Extract the [X, Y] coordinate from the center of the cell holding the provided text.  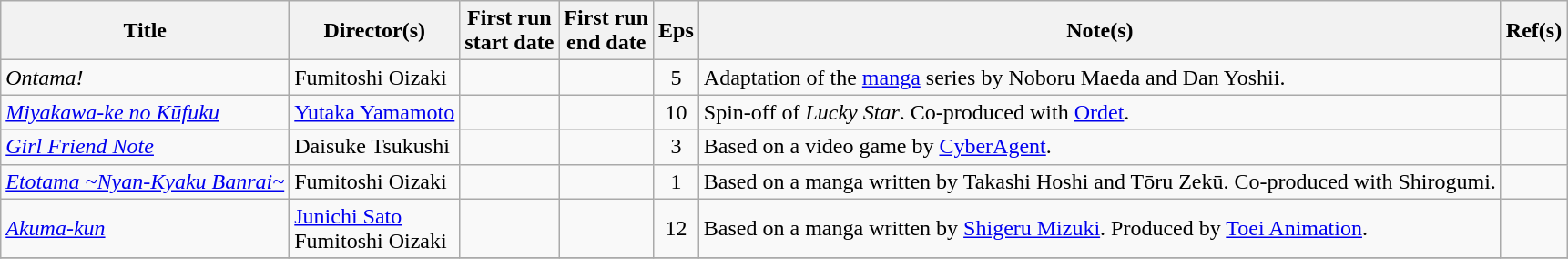
Yutaka Yamamoto [375, 112]
Ontama! [146, 78]
12 [677, 228]
Akuma-kun [146, 228]
Title [146, 31]
Note(s) [1100, 31]
Director(s) [375, 31]
First runstart date [510, 31]
Spin-off of Lucky Star. Co-produced with Ordet. [1100, 112]
Ref(s) [1533, 31]
Based on a manga written by Takashi Hoshi and Tōru Zekū. Co-produced with Shirogumi. [1100, 181]
Based on a video game by CyberAgent. [1100, 147]
Junichi SatoFumitoshi Oizaki [375, 228]
Daisuke Tsukushi [375, 147]
Girl Friend Note [146, 147]
Based on a manga written by Shigeru Mizuki. Produced by Toei Animation. [1100, 228]
Etotama ~Nyan-Kyaku Banrai~ [146, 181]
First runend date [606, 31]
1 [677, 181]
3 [677, 147]
Adaptation of the manga series by Noboru Maeda and Dan Yoshii. [1100, 78]
5 [677, 78]
10 [677, 112]
Miyakawa-ke no Kūfuku [146, 112]
Eps [677, 31]
